Capture the cell that displays the provided text and extract its (X, Y) central coordinate. 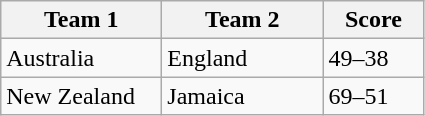
Team 2 (242, 20)
Team 1 (82, 20)
49–38 (374, 58)
Jamaica (242, 96)
England (242, 58)
New Zealand (82, 96)
Score (374, 20)
Australia (82, 58)
69–51 (374, 96)
